Identify which cell holds the provided text, then report its [X, Y] central coordinate. 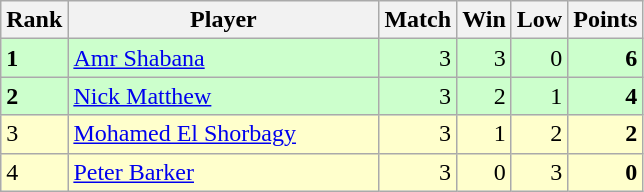
Points [606, 20]
Match [418, 20]
Amr Shabana [224, 58]
Mohamed El Shorbagy [224, 134]
Player [224, 20]
Rank [34, 20]
Win [484, 20]
6 [606, 58]
Peter Barker [224, 172]
Low [539, 20]
Nick Matthew [224, 96]
